Extract the [x, y] coordinate from the center of the cell holding the provided text.  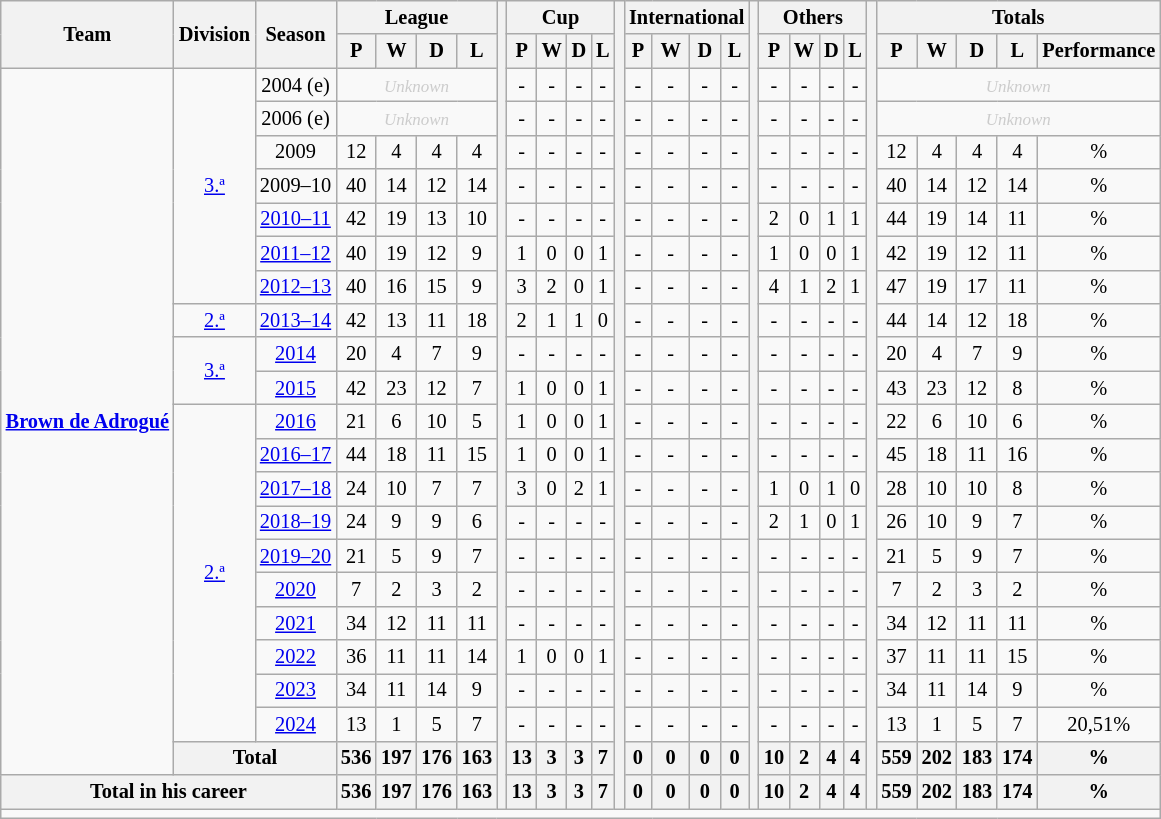
45 [896, 455]
2023 [296, 690]
43 [896, 388]
2011–12 [296, 253]
2012–13 [296, 287]
2021 [296, 623]
Cup [561, 17]
2016 [296, 421]
2018–19 [296, 522]
2022 [296, 657]
28 [896, 489]
2014 [296, 354]
37 [896, 657]
2010–11 [296, 219]
Team [88, 34]
2017–18 [296, 489]
International [686, 17]
2019–20 [296, 556]
2009 [296, 152]
47 [896, 287]
Totals [1018, 17]
Division [214, 34]
2015 [296, 388]
2016–17 [296, 455]
Total [255, 758]
League [416, 17]
Brown de Adrogué [88, 422]
26 [896, 522]
Total in his career [168, 791]
2004 (e) [296, 85]
2024 [296, 724]
Season [296, 34]
2020 [296, 589]
2013–14 [296, 320]
Others [813, 17]
Performance [1098, 51]
17 [977, 287]
2006 (e) [296, 118]
36 [356, 657]
2009–10 [296, 186]
22 [896, 421]
20,51% [1098, 724]
